Locate the cell with the specified text and output its (x, y) center coordinate. 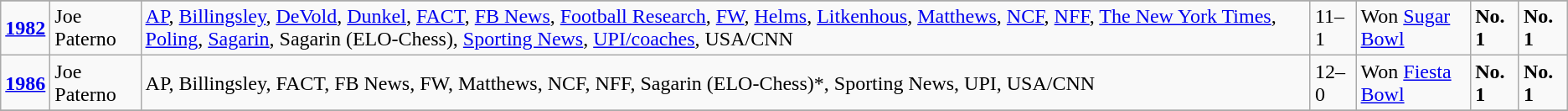
12–0 (1333, 82)
Won Fiesta Bowl (1414, 82)
Won Sugar Bowl (1414, 29)
AP, Billingsley, FACT, FB News, FW, Matthews, NCF, NFF, Sagarin (ELO-Chess)*, Sporting News, UPI, USA/CNN (725, 82)
1986 (25, 82)
1982 (25, 29)
11–1 (1333, 29)
